Capture the cell that displays the provided text and extract its [x, y] central coordinate. 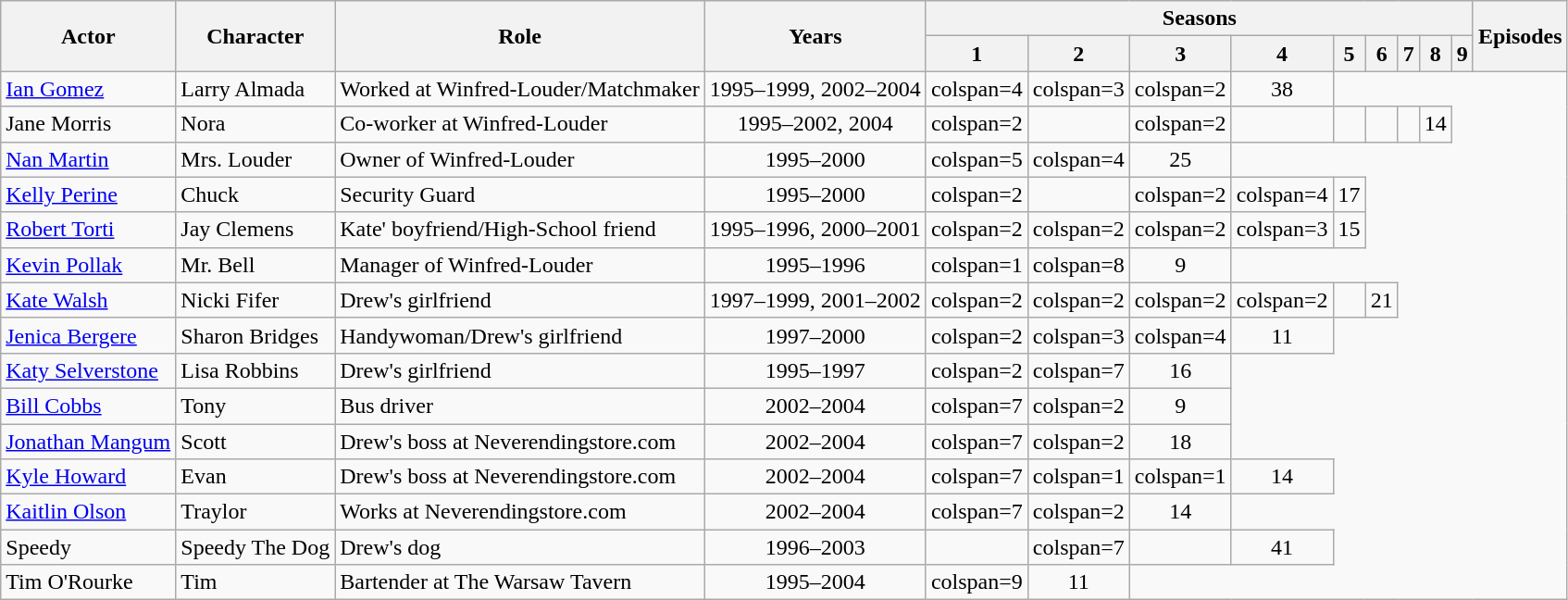
Kate Walsh [89, 300]
Nan Martin [89, 159]
Scott [255, 442]
Role [520, 36]
1995–1999, 2002–2004 [815, 89]
Episodes [1520, 36]
4 [1282, 54]
Sharon Bridges [255, 335]
Speedy The Dog [255, 547]
Mr. Bell [255, 265]
7 [1409, 54]
Actor [89, 36]
Kaitlin Olson [89, 512]
Drew's dog [520, 547]
Lisa Robbins [255, 370]
Works at Neverendingstore.com [520, 512]
1997–1999, 2001–2002 [815, 300]
1995–2004 [815, 582]
Mrs. Louder [255, 159]
Nora [255, 124]
1 [977, 54]
1997–2000 [815, 335]
Owner of Winfred-Louder [520, 159]
1996–2003 [815, 547]
Tim O'Rourke [89, 582]
Chuck [255, 194]
Bus driver [520, 406]
18 [1180, 442]
Co-worker at Winfred-Louder [520, 124]
Jenica Bergere [89, 335]
Ian Gomez [89, 89]
Handywoman/Drew's girlfriend [520, 335]
Character [255, 36]
5 [1350, 54]
25 [1180, 159]
Robert Torti [89, 230]
38 [1282, 89]
Years [815, 36]
Jane Morris [89, 124]
17 [1350, 194]
Kate' boyfriend/High-School friend [520, 230]
Traylor [255, 512]
colspan=9 [977, 582]
21 [1381, 300]
colspan=8 [1078, 265]
Speedy [89, 547]
15 [1350, 230]
Jonathan Mangum [89, 442]
8 [1435, 54]
Jay Clemens [255, 230]
Tim [255, 582]
Worked at Winfred-Louder/Matchmaker [520, 89]
Manager of Winfred-Louder [520, 265]
Bartender at The Warsaw Tavern [520, 582]
1995–2002, 2004 [815, 124]
Katy Selverstone [89, 370]
41 [1282, 547]
Bill Cobbs [89, 406]
16 [1180, 370]
Larry Almada [255, 89]
3 [1180, 54]
Kyle Howard [89, 477]
Seasons [1200, 19]
1995–1996 [815, 265]
Evan [255, 477]
Tony [255, 406]
Kevin Pollak [89, 265]
colspan=5 [977, 159]
1995–1997 [815, 370]
2 [1078, 54]
6 [1381, 54]
1995–1996, 2000–2001 [815, 230]
Security Guard [520, 194]
Nicki Fifer [255, 300]
Kelly Perine [89, 194]
